Provide the [X, Y] coordinate of the cell's center where the given text is located.  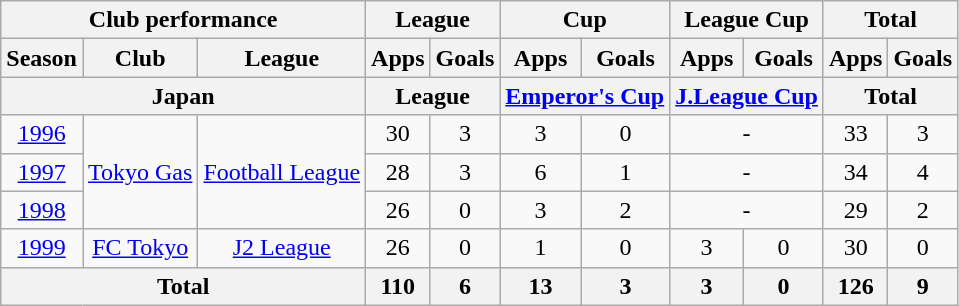
J2 League [282, 248]
13 [541, 286]
Tokyo Gas [140, 172]
Club performance [184, 20]
1996 [42, 134]
33 [855, 134]
J.League Cup [747, 96]
4 [923, 172]
110 [398, 286]
Japan [184, 96]
29 [855, 210]
FC Tokyo [140, 248]
126 [855, 286]
League Cup [747, 20]
1997 [42, 172]
34 [855, 172]
1999 [42, 248]
Club [140, 58]
Cup [585, 20]
1998 [42, 210]
Emperor's Cup [585, 96]
Season [42, 58]
28 [398, 172]
Football League [282, 172]
9 [923, 286]
